For the text-containing cell, return its midpoint in [x, y] coordinate format. 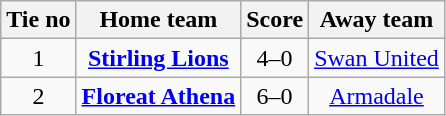
Away team [377, 20]
6–0 [275, 96]
1 [38, 58]
Swan United [377, 58]
Score [275, 20]
2 [38, 96]
Stirling Lions [158, 58]
4–0 [275, 58]
Home team [158, 20]
Tie no [38, 20]
Armadale [377, 96]
Floreat Athena [158, 96]
